Scan for the cell matching the given text and deliver its (x, y) coordinate at center. 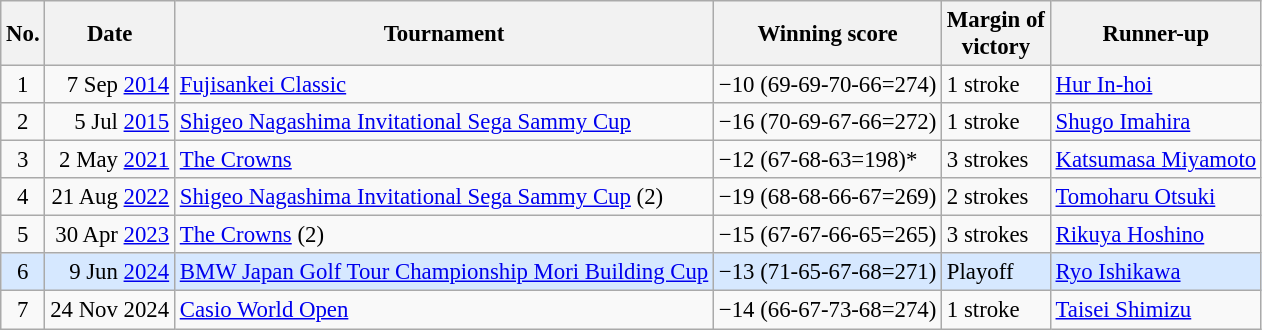
Winning score (828, 34)
The Crowns (444, 160)
The Crowns (2) (444, 235)
30 Apr 2023 (110, 235)
BMW Japan Golf Tour Championship Mori Building Cup (444, 273)
−13 (71-65-67-68=271) (828, 273)
Margin ofvictory (996, 34)
3 (23, 160)
Tournament (444, 34)
5 (23, 235)
2 (23, 122)
9 Jun 2024 (110, 273)
Casio World Open (444, 310)
7 Sep 2014 (110, 85)
Playoff (996, 273)
Tomoharu Otsuki (1156, 197)
−10 (69-69-70-66=274) (828, 85)
21 Aug 2022 (110, 197)
6 (23, 273)
7 (23, 310)
2 strokes (996, 197)
−12 (67-68-63=198)* (828, 160)
−14 (66-67-73-68=274) (828, 310)
2 May 2021 (110, 160)
Shigeo Nagashima Invitational Sega Sammy Cup (2) (444, 197)
Rikuya Hoshino (1156, 235)
Shugo Imahira (1156, 122)
Ryo Ishikawa (1156, 273)
1 (23, 85)
Taisei Shimizu (1156, 310)
No. (23, 34)
Hur In-hoi (1156, 85)
−19 (68-68-66-67=269) (828, 197)
Fujisankei Classic (444, 85)
Runner-up (1156, 34)
Katsumasa Miyamoto (1156, 160)
−15 (67-67-66-65=265) (828, 235)
5 Jul 2015 (110, 122)
−16 (70-69-67-66=272) (828, 122)
Date (110, 34)
Shigeo Nagashima Invitational Sega Sammy Cup (444, 122)
4 (23, 197)
24 Nov 2024 (110, 310)
